Search for the cell housing the specified text and yield its (X, Y) center coordinate. 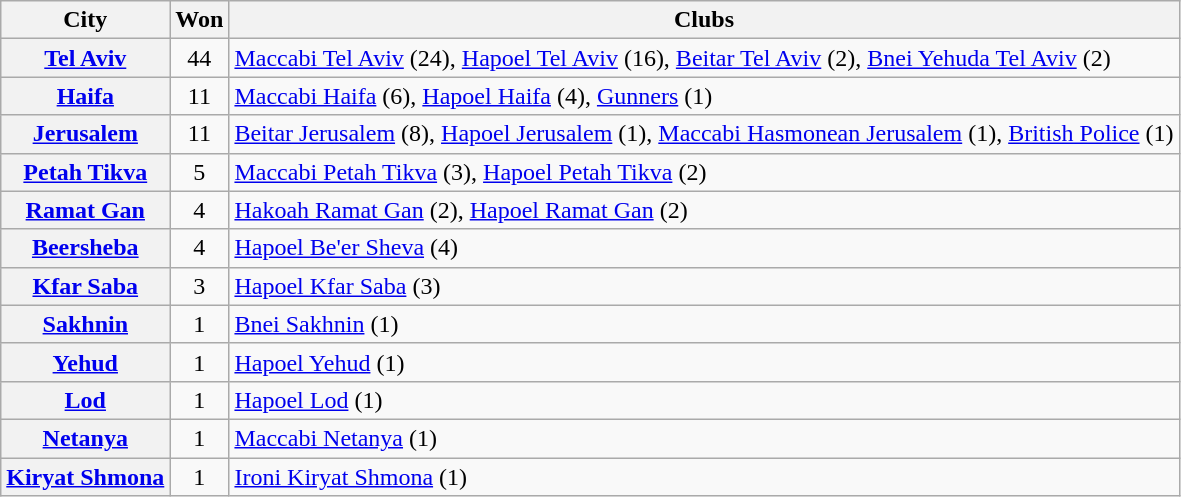
Hapoel Kfar Saba (3) (704, 286)
Sakhnin (86, 324)
Maccabi Haifa (6), Hapoel Haifa (4), Gunners (1) (704, 96)
Clubs (704, 20)
Yehud (86, 362)
Kfar Saba (86, 286)
Kiryat Shmona (86, 477)
Ironi Kiryat Shmona (1) (704, 477)
City (86, 20)
Petah Tikva (86, 172)
Lod (86, 400)
Hakoah Ramat Gan (2), Hapoel Ramat Gan (2) (704, 210)
44 (200, 58)
Hapoel Lod (1) (704, 400)
5 (200, 172)
Haifa (86, 96)
Netanya (86, 438)
Jerusalem (86, 134)
3 (200, 286)
Won (200, 20)
Maccabi Netanya (1) (704, 438)
Beitar Jerusalem (8), Hapoel Jerusalem (1), Maccabi Hasmonean Jerusalem (1), British Police (1) (704, 134)
Maccabi Tel Aviv (24), Hapoel Tel Aviv (16), Beitar Tel Aviv (2), Bnei Yehuda Tel Aviv (2) (704, 58)
Beersheba (86, 248)
Hapoel Yehud (1) (704, 362)
Bnei Sakhnin (1) (704, 324)
Hapoel Be'er Sheva (4) (704, 248)
Ramat Gan (86, 210)
Tel Aviv (86, 58)
Maccabi Petah Tikva (3), Hapoel Petah Tikva (2) (704, 172)
